For the text-containing cell, return its midpoint in (x, y) coordinate format. 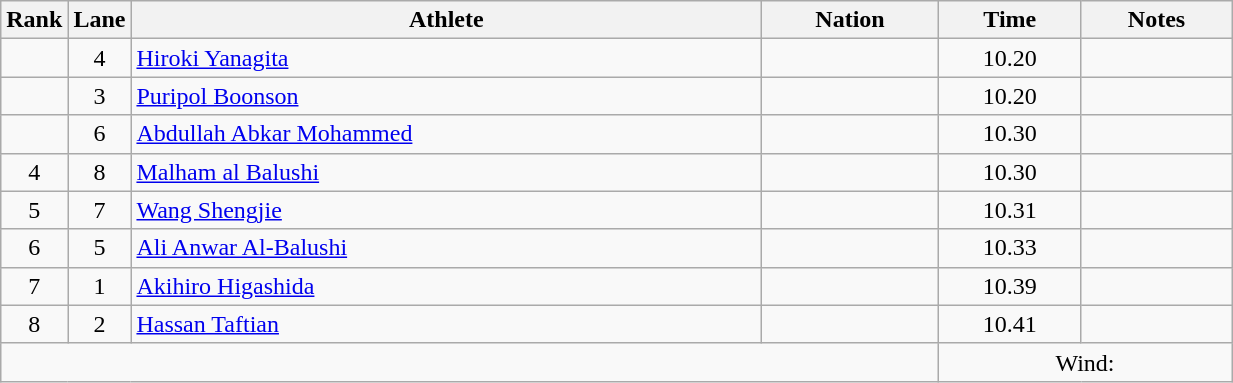
10.33 (1010, 248)
Akihiro Higashida (446, 286)
2 (100, 324)
Lane (100, 20)
10.41 (1010, 324)
10.31 (1010, 210)
Wang Shengjie (446, 210)
Notes (1156, 20)
Hiroki Yanagita (446, 58)
Wind: (1084, 362)
Time (1010, 20)
10.39 (1010, 286)
Athlete (446, 20)
Puripol Boonson (446, 96)
Hassan Taftian (446, 324)
Malham al Balushi (446, 172)
Ali Anwar Al-Balushi (446, 248)
Nation (850, 20)
1 (100, 286)
Abdullah Abkar Mohammed (446, 134)
3 (100, 96)
Rank (34, 20)
